Find where the given text appears and provide that cell's center as (x, y) coordinate. 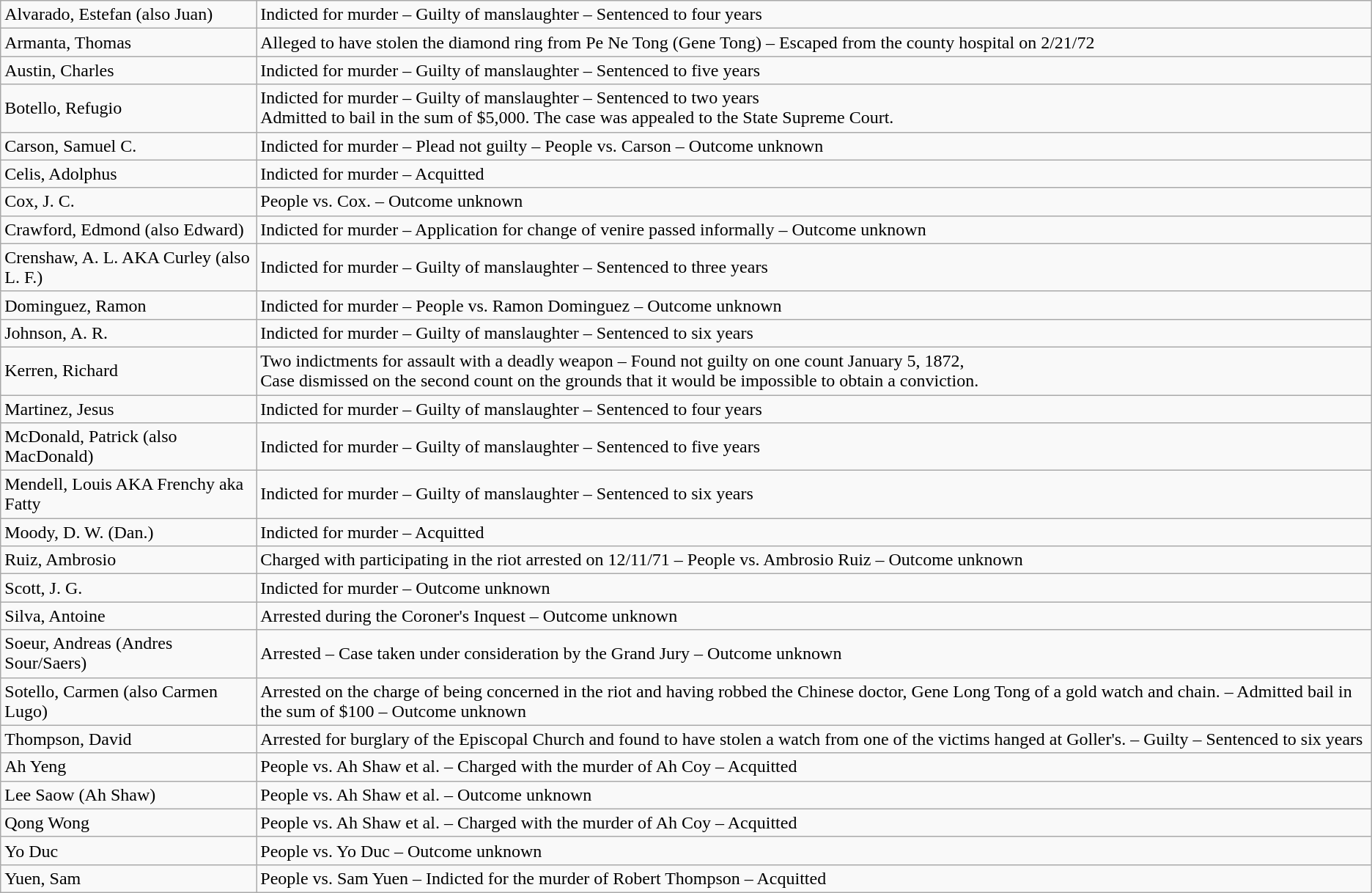
Johnson, A. R. (129, 333)
People vs. Cox. – Outcome unknown (814, 202)
Indicted for murder – Application for change of venire passed informally – Outcome unknown (814, 229)
Silva, Antoine (129, 616)
Indicted for murder – People vs. Ramon Dominguez – Outcome unknown (814, 305)
Cox, J. C. (129, 202)
Soeur, Andreas (Andres Sour/Saers) (129, 654)
People vs. Yo Duc – Outcome unknown (814, 850)
Yuen, Sam (129, 878)
Indicted for murder – Outcome unknown (814, 588)
Alleged to have stolen the diamond ring from Pe Ne Tong (Gene Tong) – Escaped from the county hospital on 2/21/72 (814, 43)
Ruiz, Ambrosio (129, 560)
Lee Saow (Ah Shaw) (129, 795)
McDonald, Patrick (also MacDonald) (129, 447)
Botello, Refugio (129, 109)
Alvarado, Estefan (also Juan) (129, 15)
People vs. Ah Shaw et al. – Outcome unknown (814, 795)
Yo Duc (129, 850)
Martinez, Jesus (129, 408)
Dominguez, Ramon (129, 305)
Thompson, David (129, 739)
Charged with participating in the riot arrested on 12/11/71 – People vs. Ambrosio Ruiz – Outcome unknown (814, 560)
Kerren, Richard (129, 371)
Austin, Charles (129, 70)
Crenshaw, A. L. AKA Curley (also L. F.) (129, 267)
Moody, D. W. (Dan.) (129, 532)
People vs. Sam Yuen – Indicted for the murder of Robert Thompson – Acquitted (814, 878)
Arrested – Case taken under consideration by the Grand Jury – Outcome unknown (814, 654)
Ah Yeng (129, 767)
Celis, Adolphus (129, 174)
Armanta, Thomas (129, 43)
Indicted for murder – Guilty of manslaughter – Sentenced to three years (814, 267)
Mendell, Louis AKA Frenchy aka Fatty (129, 494)
Qong Wong (129, 823)
Crawford, Edmond (also Edward) (129, 229)
Arrested during the Coroner's Inquest – Outcome unknown (814, 616)
Sotello, Carmen (also Carmen Lugo) (129, 701)
Scott, J. G. (129, 588)
Carson, Samuel C. (129, 146)
Indicted for murder – Plead not guilty – People vs. Carson – Outcome unknown (814, 146)
